Provide the [X, Y] coordinate of the cell's center where the given text is located.  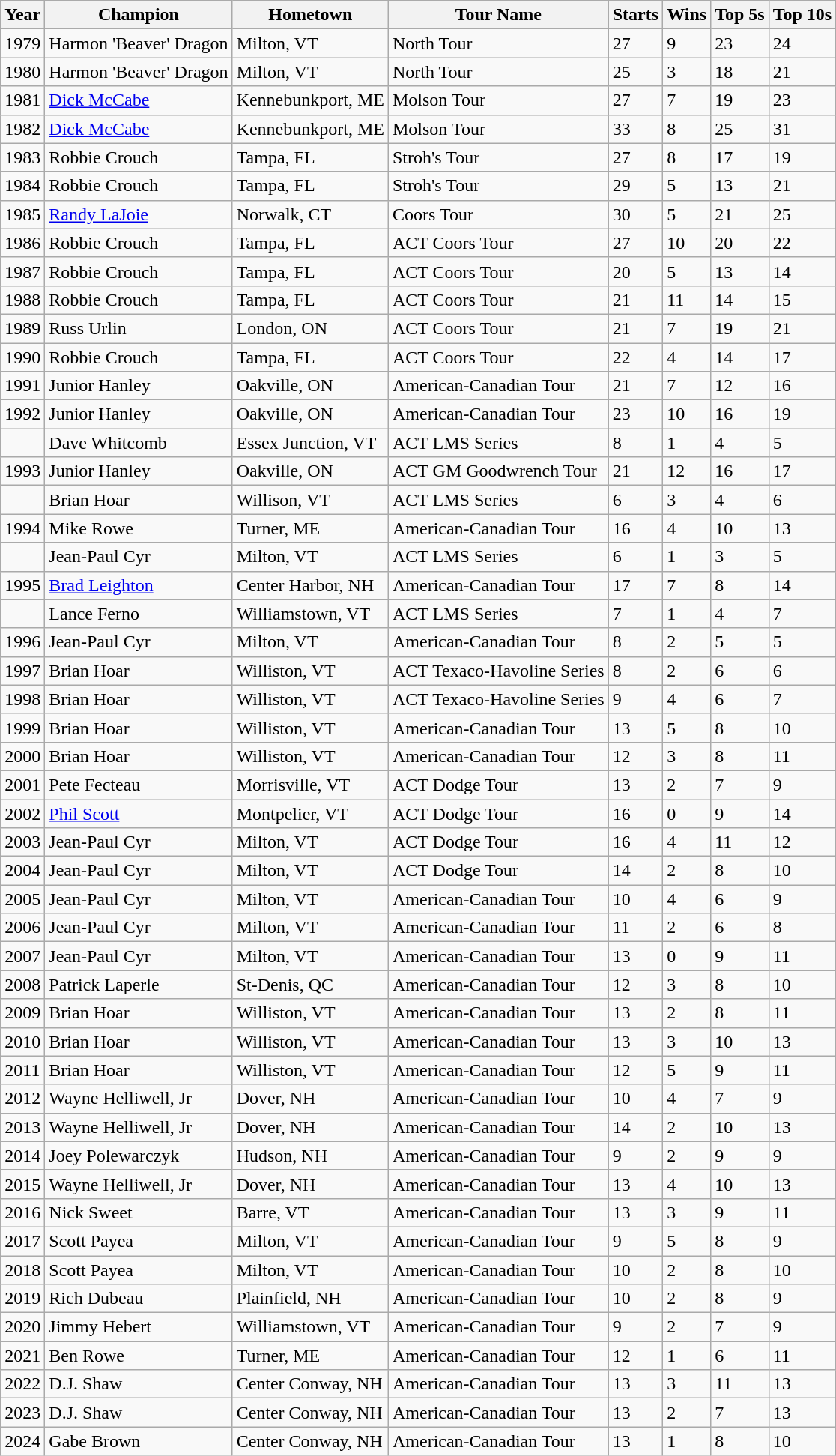
1988 [22, 300]
1997 [22, 671]
London, ON [310, 328]
1987 [22, 271]
1989 [22, 328]
Starts [635, 15]
15 [802, 300]
2020 [22, 1327]
Nick Sweet [139, 1212]
Champion [139, 15]
1998 [22, 699]
Hometown [310, 15]
2022 [22, 1384]
St-Denis, QC [310, 985]
1992 [22, 414]
2018 [22, 1270]
Patrick Laperle [139, 985]
1985 [22, 214]
1980 [22, 72]
Willison, VT [310, 500]
Tour Name [498, 15]
2021 [22, 1356]
31 [802, 129]
Norwalk, CT [310, 214]
2015 [22, 1184]
2019 [22, 1299]
Rich Dubeau [139, 1299]
2000 [22, 756]
1991 [22, 386]
Randy LaJoie [139, 214]
Jimmy Hebert [139, 1327]
2009 [22, 1013]
2007 [22, 956]
Center Harbor, NH [310, 585]
1994 [22, 528]
2014 [22, 1156]
Morrisville, VT [310, 785]
Pete Fecteau [139, 785]
1999 [22, 728]
1983 [22, 157]
1995 [22, 585]
2013 [22, 1127]
Hudson, NH [310, 1156]
Montpelier, VT [310, 813]
Year [22, 15]
2010 [22, 1042]
Joey Polewarczyk [139, 1156]
30 [635, 214]
2023 [22, 1413]
2004 [22, 871]
1993 [22, 471]
1982 [22, 129]
1990 [22, 357]
Gabe Brown [139, 1441]
1986 [22, 243]
2008 [22, 985]
2001 [22, 785]
Phil Scott [139, 813]
Essex Junction, VT [310, 443]
Lance Ferno [139, 614]
ACT GM Goodwrench Tour [498, 471]
29 [635, 186]
Plainfield, NH [310, 1299]
Coors Tour [498, 214]
2024 [22, 1441]
Barre, VT [310, 1212]
1979 [22, 43]
2003 [22, 842]
Ben Rowe [139, 1356]
2016 [22, 1212]
24 [802, 43]
Wins [687, 15]
2017 [22, 1241]
Dave Whitcomb [139, 443]
1996 [22, 642]
Russ Urlin [139, 328]
Top 5s [740, 15]
2006 [22, 928]
2005 [22, 899]
1984 [22, 186]
33 [635, 129]
Brad Leighton [139, 585]
Mike Rowe [139, 528]
2012 [22, 1099]
Top 10s [802, 15]
2011 [22, 1070]
18 [740, 72]
2002 [22, 813]
1981 [22, 100]
